Return the (x, y) coordinate for the center point of the cell that contains the specified text.  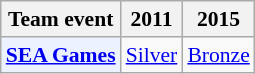
2015 (218, 19)
Silver (152, 55)
Bronze (218, 55)
Team event (61, 19)
SEA Games (61, 55)
2011 (152, 19)
